Extract the (x, y) coordinate from the center of the cell holding the provided text.  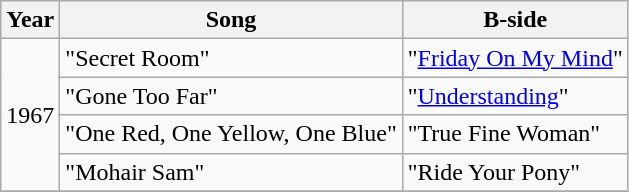
Song (231, 20)
"True Fine Woman" (515, 134)
B-side (515, 20)
1967 (30, 115)
"Ride Your Pony" (515, 172)
"Friday On My Mind" (515, 58)
Year (30, 20)
"Secret Room" (231, 58)
"One Red, One Yellow, One Blue" (231, 134)
"Understanding" (515, 96)
"Mohair Sam" (231, 172)
"Gone Too Far" (231, 96)
